Provide the [x, y] coordinate of the cell's center where the given text is located.  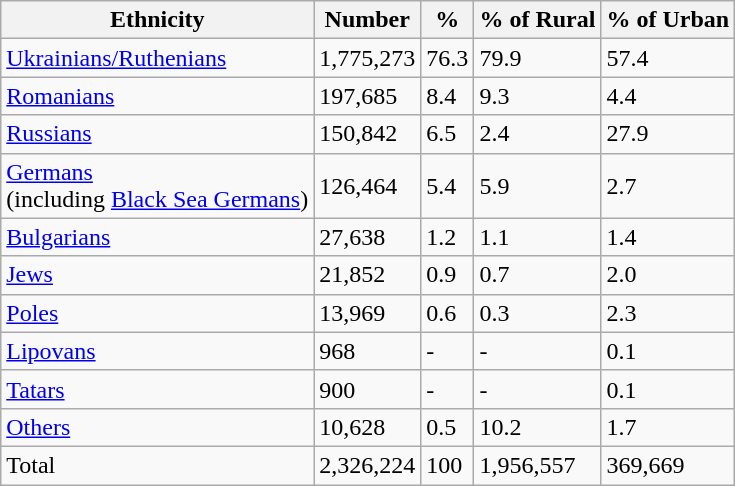
% [448, 20]
Ethnicity [158, 20]
1.2 [448, 237]
2,326,224 [368, 465]
1,956,557 [538, 465]
27.9 [668, 134]
0.7 [538, 275]
13,969 [368, 313]
Romanians [158, 96]
Ukrainians/Ruthenians [158, 58]
0.5 [448, 427]
8.4 [448, 96]
5.9 [538, 186]
% of Urban [668, 20]
2.7 [668, 186]
79.9 [538, 58]
2.0 [668, 275]
Lipovans [158, 351]
Jews [158, 275]
0.6 [448, 313]
Russians [158, 134]
0.9 [448, 275]
76.3 [448, 58]
Number [368, 20]
% of Rural [538, 20]
150,842 [368, 134]
6.5 [448, 134]
10,628 [368, 427]
Germans(including Black Sea Germans) [158, 186]
0.3 [538, 313]
1.7 [668, 427]
900 [368, 389]
1,775,273 [368, 58]
968 [368, 351]
57.4 [668, 58]
Others [158, 427]
2.3 [668, 313]
Total [158, 465]
9.3 [538, 96]
126,464 [368, 186]
5.4 [448, 186]
27,638 [368, 237]
2.4 [538, 134]
369,669 [668, 465]
197,685 [368, 96]
4.4 [668, 96]
21,852 [368, 275]
1.4 [668, 237]
1.1 [538, 237]
Tatars [158, 389]
10.2 [538, 427]
Bulgarians [158, 237]
Poles [158, 313]
100 [448, 465]
